Output the [x, y] coordinate of the center of the cell containing the given text.  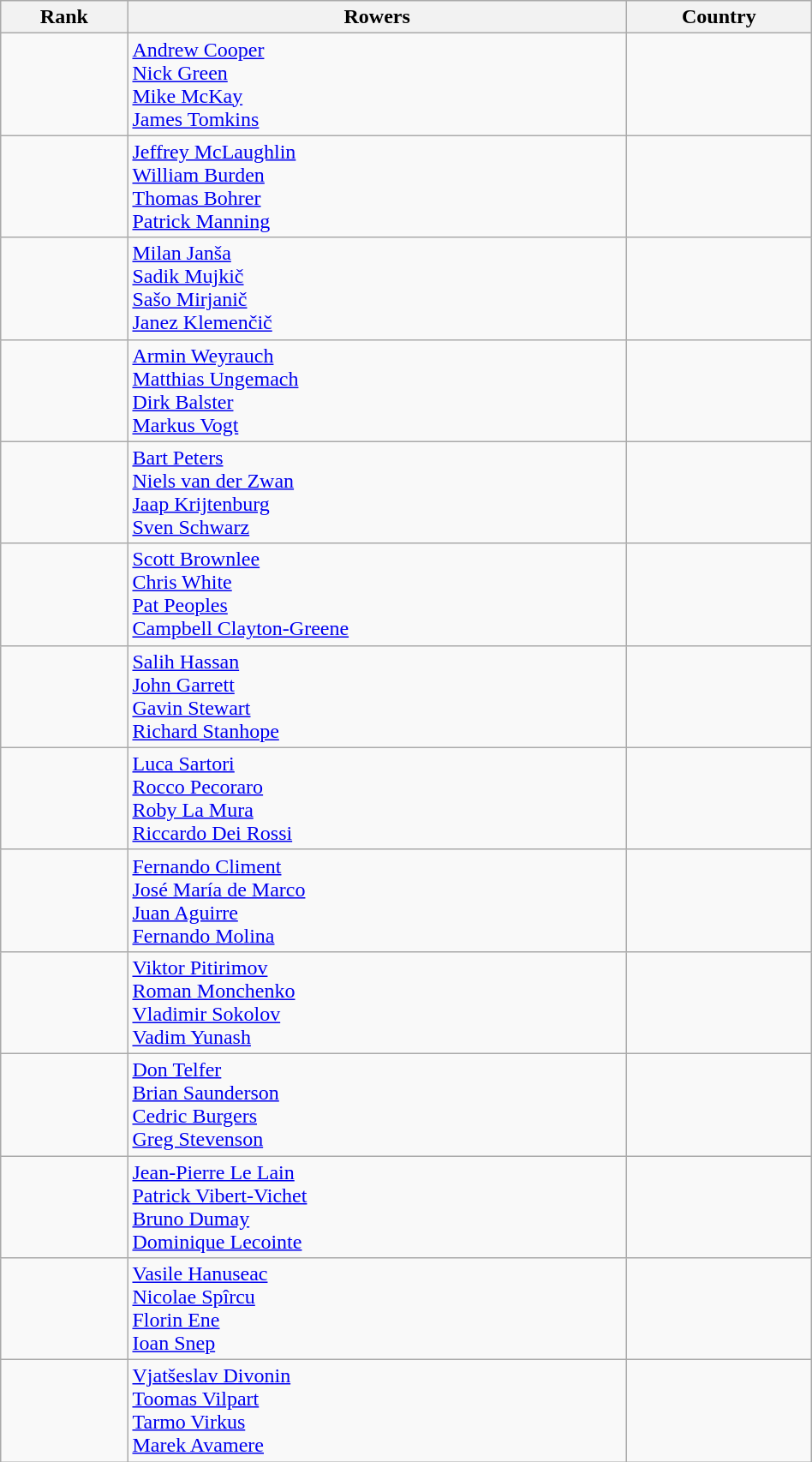
Bart PetersNiels van der ZwanJaap KrijtenburgSven Schwarz [377, 492]
Jeffrey McLaughlinWilliam BurdenThomas BohrerPatrick Manning [377, 187]
Vasile HanuseacNicolae SpîrcuFlorin EneIoan Snep [377, 1309]
Country [719, 17]
Don TelferBrian SaundersonCedric BurgersGreg Stevenson [377, 1104]
Scott BrownleeChris WhitePat PeoplesCampbell Clayton-Greene [377, 595]
Vjatšeslav DivoninToomas VilpartTarmo VirkusMarek Avamere [377, 1411]
Salih HassanJohn GarrettGavin StewartRichard Stanhope [377, 696]
Rank [64, 17]
Fernando ClimentJosé María de MarcoJuan AguirreFernando Molina [377, 900]
Viktor PitirimovRoman MonchenkoVladimir SokolovVadim Yunash [377, 1003]
Rowers [377, 17]
Luca SartoriRocco PecoraroRoby La MuraRiccardo Dei Rossi [377, 799]
Jean-Pierre Le LainPatrick Vibert-VichetBruno DumayDominique Lecointe [377, 1207]
Armin WeyrauchMatthias UngemachDirk BalsterMarkus Vogt [377, 391]
Milan JanšaSadik MujkičSašo MirjaničJanez Klemenčič [377, 288]
Andrew CooperNick GreenMike McKayJames Tomkins [377, 84]
